Return [X, Y] of the center of cell containing provided text 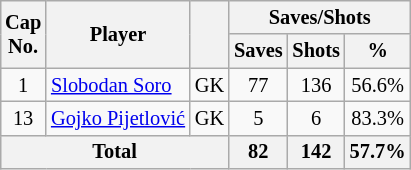
CapNo. [23, 34]
57.7% [378, 152]
Slobodan Soro [118, 85]
Player [118, 34]
83.3% [378, 118]
77 [258, 85]
82 [258, 152]
Shots [316, 51]
% [378, 51]
142 [316, 152]
6 [316, 118]
56.6% [378, 85]
Saves/Shots [320, 17]
1 [23, 85]
13 [23, 118]
Saves [258, 51]
Total [114, 152]
136 [316, 85]
Gojko Pijetlović [118, 118]
5 [258, 118]
